Extract the [x, y] coordinate from the center of the cell holding the provided text.  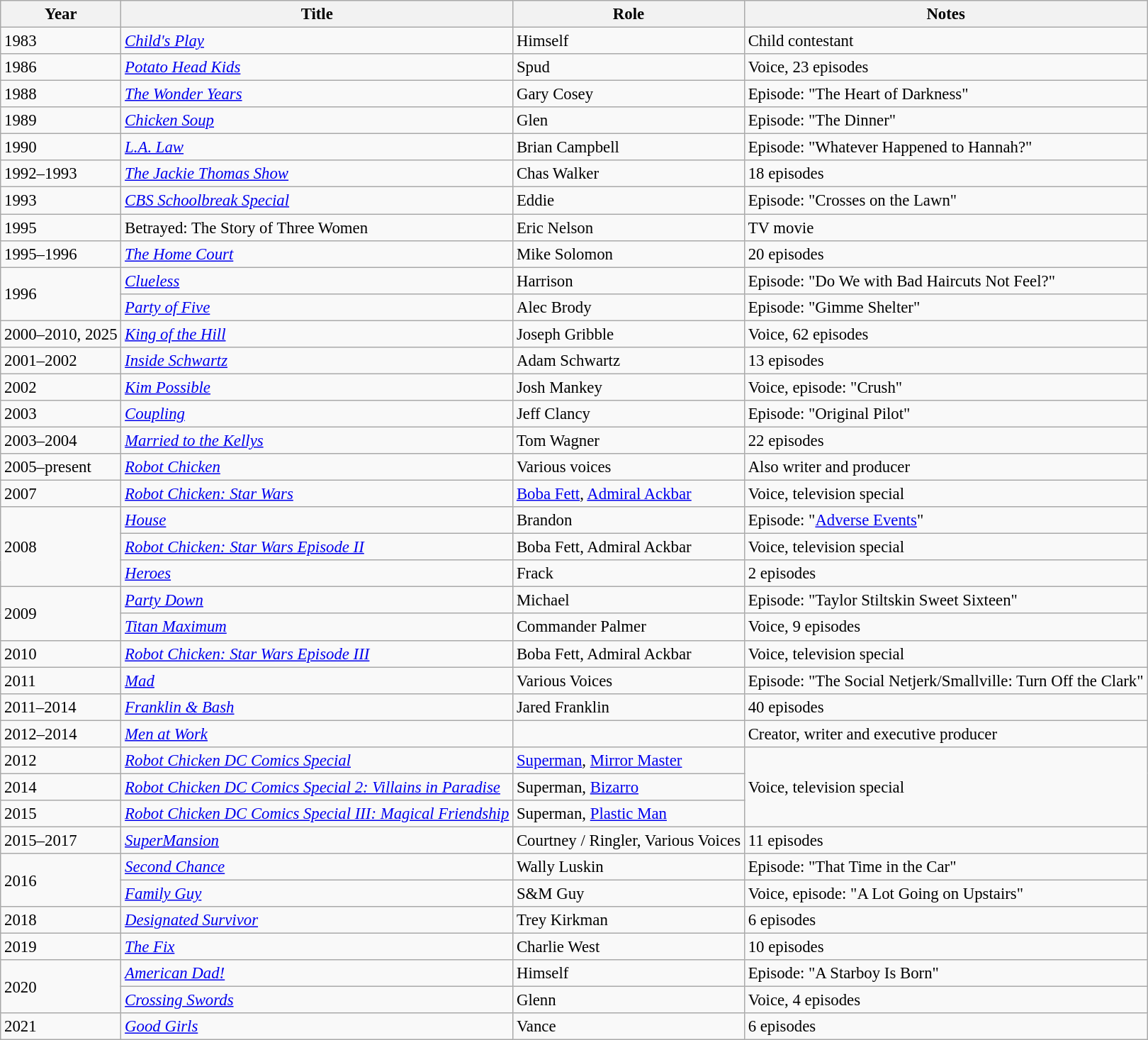
2018 [61, 920]
1995–1996 [61, 254]
Episode: "A Starboy Is Born" [945, 973]
Episode: "Adverse Events" [945, 520]
2015 [61, 814]
1988 [61, 94]
1986 [61, 67]
Chicken Soup [317, 121]
Episode: "Gimme Shelter" [945, 307]
Michael [629, 600]
Brian Campbell [629, 147]
2014 [61, 787]
2000–2010, 2025 [61, 334]
2012 [61, 761]
Glen [629, 121]
Charlie West [629, 947]
S&M Guy [629, 894]
Title [317, 14]
Glenn [629, 1000]
Voice, episode: "Crush" [945, 387]
2 episodes [945, 574]
2011–2014 [61, 707]
1990 [61, 147]
2008 [61, 547]
Robot Chicken DC Comics Special III: Magical Friendship [317, 814]
Superman, Plastic Man [629, 814]
18 episodes [945, 174]
11 episodes [945, 840]
2003 [61, 414]
Child contestant [945, 41]
2020 [61, 987]
Trey Kirkman [629, 920]
Episode: "Do We with Bad Haircuts Not Feel?" [945, 281]
2010 [61, 654]
Robot Chicken DC Comics Special [317, 761]
1995 [61, 228]
Various Voices [629, 681]
2016 [61, 880]
Voice, 9 episodes [945, 627]
Party Down [317, 600]
Voice, 62 episodes [945, 334]
2015–2017 [61, 840]
Voice, episode: "A Lot Going on Upstairs" [945, 894]
Notes [945, 14]
Franklin & Bash [317, 707]
Superman, Mirror Master [629, 761]
Jared Franklin [629, 707]
Episode: "Taylor Stiltskin Sweet Sixteen" [945, 600]
Episode: "The Dinner" [945, 121]
L.A. Law [317, 147]
Harrison [629, 281]
Titan Maximum [317, 627]
Heroes [317, 574]
Voice, 4 episodes [945, 1000]
Frack [629, 574]
2012–2014 [61, 734]
Josh Mankey [629, 387]
American Dad! [317, 973]
20 episodes [945, 254]
Betrayed: The Story of Three Women [317, 228]
The Fix [317, 947]
2002 [61, 387]
Family Guy [317, 894]
Eric Nelson [629, 228]
2001–2002 [61, 361]
Robot Chicken DC Comics Special 2: Villains in Paradise [317, 787]
Adam Schwartz [629, 361]
Brandon [629, 520]
The Jackie Thomas Show [317, 174]
Year [61, 14]
Creator, writer and executive producer [945, 734]
Robot Chicken: Star Wars [317, 494]
Episode: "Crosses on the Lawn" [945, 201]
Mad [317, 681]
Coupling [317, 414]
22 episodes [945, 440]
The Home Court [317, 254]
Various voices [629, 467]
1993 [61, 201]
Role [629, 14]
Party of Five [317, 307]
Episode: "The Social Netjerk/Smallville: Turn Off the Clark" [945, 681]
40 episodes [945, 707]
Eddie [629, 201]
Mike Solomon [629, 254]
1983 [61, 41]
Robot Chicken: Star Wars Episode III [317, 654]
The Wonder Years [317, 94]
10 episodes [945, 947]
Chas Walker [629, 174]
2005–present [61, 467]
Alec Brody [629, 307]
2019 [61, 947]
Commander Palmer [629, 627]
6 episodes [945, 920]
Potato Head Kids [317, 67]
Clueless [317, 281]
2011 [61, 681]
1989 [61, 121]
Superman, Bizarro [629, 787]
Crossing Swords [317, 1000]
TV movie [945, 228]
Inside Schwartz [317, 361]
Jeff Clancy [629, 414]
SuperMansion [317, 840]
Men at Work [317, 734]
Robot Chicken [317, 467]
Episode: "Original Pilot" [945, 414]
Wally Luskin [629, 867]
Episode: "The Heart of Darkness" [945, 94]
Child's Play [317, 41]
Kim Possible [317, 387]
Designated Survivor [317, 920]
King of the Hill [317, 334]
Also writer and producer [945, 467]
1996 [61, 293]
Episode: "Whatever Happened to Hannah?" [945, 147]
Spud [629, 67]
2009 [61, 614]
Robot Chicken: Star Wars Episode II [317, 547]
Married to the Kellys [317, 440]
Courtney / Ringler, Various Voices [629, 840]
2003–2004 [61, 440]
Joseph Gribble [629, 334]
Gary Cosey [629, 94]
Tom Wagner [629, 440]
House [317, 520]
Voice, 23 episodes [945, 67]
1992–1993 [61, 174]
13 episodes [945, 361]
Second Chance [317, 867]
CBS Schoolbreak Special [317, 201]
Episode: "That Time in the Car" [945, 867]
2007 [61, 494]
